For the text-containing cell, return its midpoint in [x, y] coordinate format. 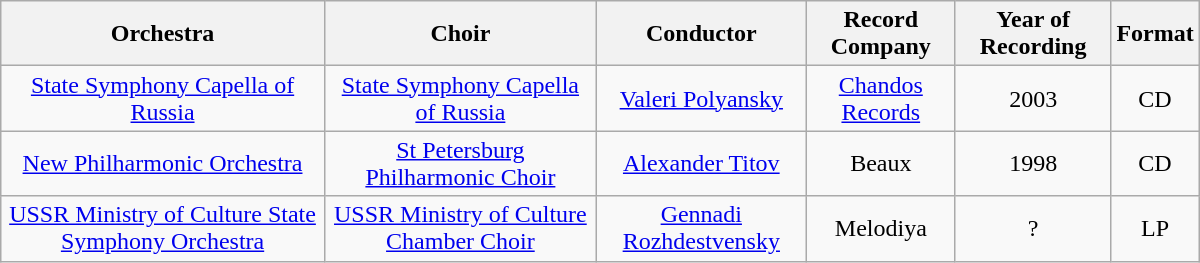
Alexander Titov [701, 164]
Melodiya [880, 228]
Beaux [880, 164]
? [1032, 228]
USSR Ministry of Culture Chamber Choir [460, 228]
Chandos Records [880, 98]
Conductor [701, 34]
Gennadi Rozhdestvensky [701, 228]
Choir [460, 34]
Year of Recording [1032, 34]
Orchestra [163, 34]
St Petersburg Philharmonic Choir [460, 164]
Valeri Polyansky [701, 98]
Format [1155, 34]
LP [1155, 228]
1998 [1032, 164]
USSR Ministry of Culture State Symphony Orchestra [163, 228]
2003 [1032, 98]
Record Company [880, 34]
New Philharmonic Orchestra [163, 164]
